Identify which cell holds the provided text, then report its [X, Y] central coordinate. 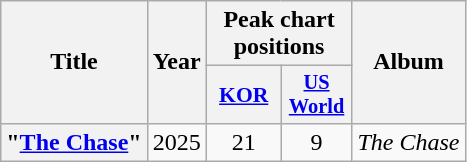
9 [316, 142]
Peak chart positions [279, 34]
21 [244, 142]
Album [408, 62]
Year [176, 62]
USWorld [316, 95]
The Chase [408, 142]
KOR [244, 95]
Title [74, 62]
2025 [176, 142]
"The Chase" [74, 142]
